Return (x, y) of the center of cell containing provided text 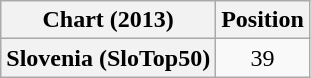
Chart (2013) (108, 20)
Position (263, 20)
39 (263, 58)
Slovenia (SloTop50) (108, 58)
